Pinpoint the cell where the given text exists, returning its (x, y) midpoint coordinate. 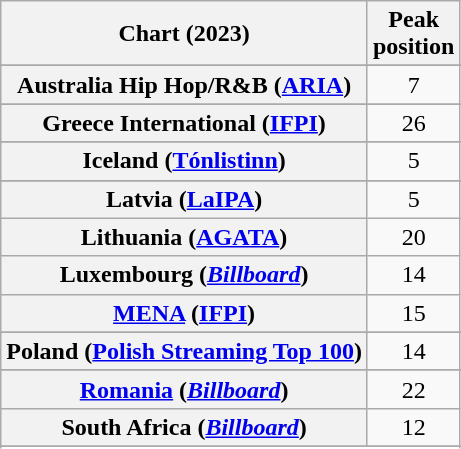
Greece International (IFPI) (184, 123)
Peakposition (413, 34)
Australia Hip Hop/R&B (ARIA) (184, 85)
20 (413, 237)
Lithuania (AGATA) (184, 237)
12 (413, 427)
Chart (2023) (184, 34)
7 (413, 85)
15 (413, 313)
Iceland (Tónlistinn) (184, 161)
Romania (Billboard) (184, 389)
26 (413, 123)
South Africa (Billboard) (184, 427)
MENA (IFPI) (184, 313)
Latvia (LaIPA) (184, 199)
Poland (Polish Streaming Top 100) (184, 351)
Luxembourg (Billboard) (184, 275)
22 (413, 389)
